Extract the [x, y] coordinate from the center of the cell holding the provided text.  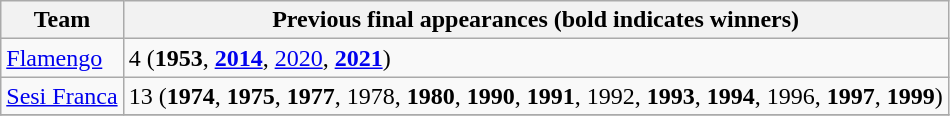
13 (1974, 1975, 1977, 1978, 1980, 1990, 1991, 1992, 1993, 1994, 1996, 1997, 1999) [536, 96]
Previous final appearances (bold indicates winners) [536, 20]
Flamengo [62, 58]
Team [62, 20]
4 (1953, 2014, 2020, 2021) [536, 58]
Sesi Franca [62, 96]
